Return (x, y) of the center of cell containing provided text 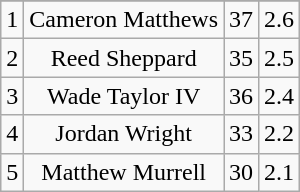
Reed Sheppard (124, 58)
Cameron Matthews (124, 20)
30 (242, 172)
Jordan Wright (124, 134)
5 (12, 172)
3 (12, 96)
37 (242, 20)
2.5 (280, 58)
4 (12, 134)
2.6 (280, 20)
2.4 (280, 96)
Wade Taylor IV (124, 96)
33 (242, 134)
36 (242, 96)
2.2 (280, 134)
1 (12, 20)
35 (242, 58)
2 (12, 58)
Matthew Murrell (124, 172)
2.1 (280, 172)
